Determine the [x, y] coordinate at the center of the cell enclosing the given text.  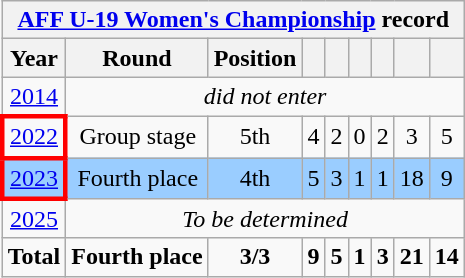
Year [34, 58]
18 [412, 178]
2022 [34, 136]
Position [255, 58]
5th [255, 136]
did not enter [266, 97]
4 [314, 136]
2023 [34, 178]
AFF U-19 Women's Championship record [233, 20]
2014 [34, 97]
4th [255, 178]
14 [446, 257]
2025 [34, 219]
Total [34, 257]
21 [412, 257]
0 [360, 136]
Group stage [137, 136]
Round [137, 58]
To be determined [266, 219]
3/3 [255, 257]
